Return [X, Y] of the center of cell containing provided text 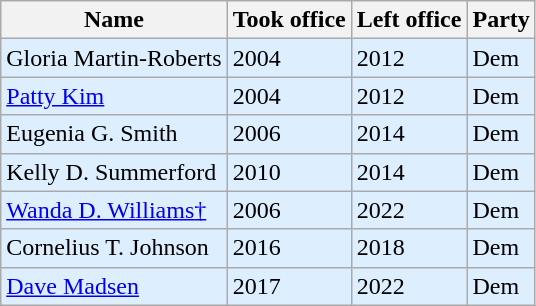
Kelly D. Summerford [114, 172]
Gloria Martin-Roberts [114, 58]
Dave Madsen [114, 286]
Wanda D. Williams† [114, 210]
Eugenia G. Smith [114, 134]
Name [114, 20]
Party [501, 20]
Patty Kim [114, 96]
2018 [409, 248]
2010 [289, 172]
2017 [289, 286]
Left office [409, 20]
2016 [289, 248]
Cornelius T. Johnson [114, 248]
Took office [289, 20]
